Detect which cell encompasses the target text, then output its (x, y) center coordinate. 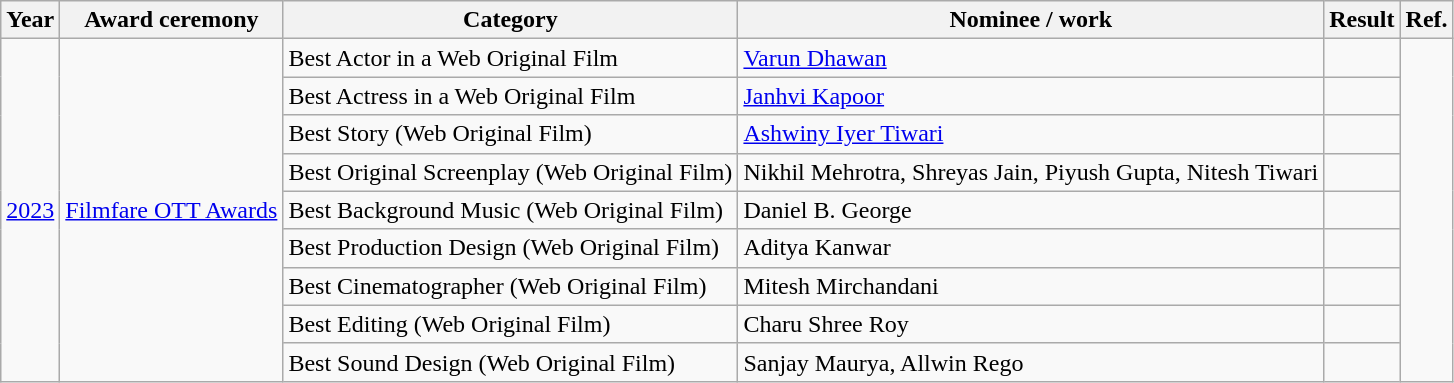
Daniel B. George (1031, 210)
Ashwiny Iyer Tiwari (1031, 134)
Varun Dhawan (1031, 58)
Best Background Music (Web Original Film) (510, 210)
Best Actor in a Web Original Film (510, 58)
Nominee / work (1031, 20)
Best Sound Design (Web Original Film) (510, 362)
Result (1362, 20)
Charu Shree Roy (1031, 324)
Best Story (Web Original Film) (510, 134)
Award ceremony (172, 20)
Filmfare OTT Awards (172, 210)
Best Production Design (Web Original Film) (510, 248)
2023 (30, 210)
Best Cinematographer (Web Original Film) (510, 286)
Janhvi Kapoor (1031, 96)
Mitesh Mirchandani (1031, 286)
Best Actress in a Web Original Film (510, 96)
Best Original Screenplay (Web Original Film) (510, 172)
Best Editing (Web Original Film) (510, 324)
Ref. (1426, 20)
Nikhil Mehrotra, Shreyas Jain, Piyush Gupta, Nitesh Tiwari (1031, 172)
Category (510, 20)
Sanjay Maurya, Allwin Rego (1031, 362)
Aditya Kanwar (1031, 248)
Year (30, 20)
